Return (x, y) of the center of cell containing provided text 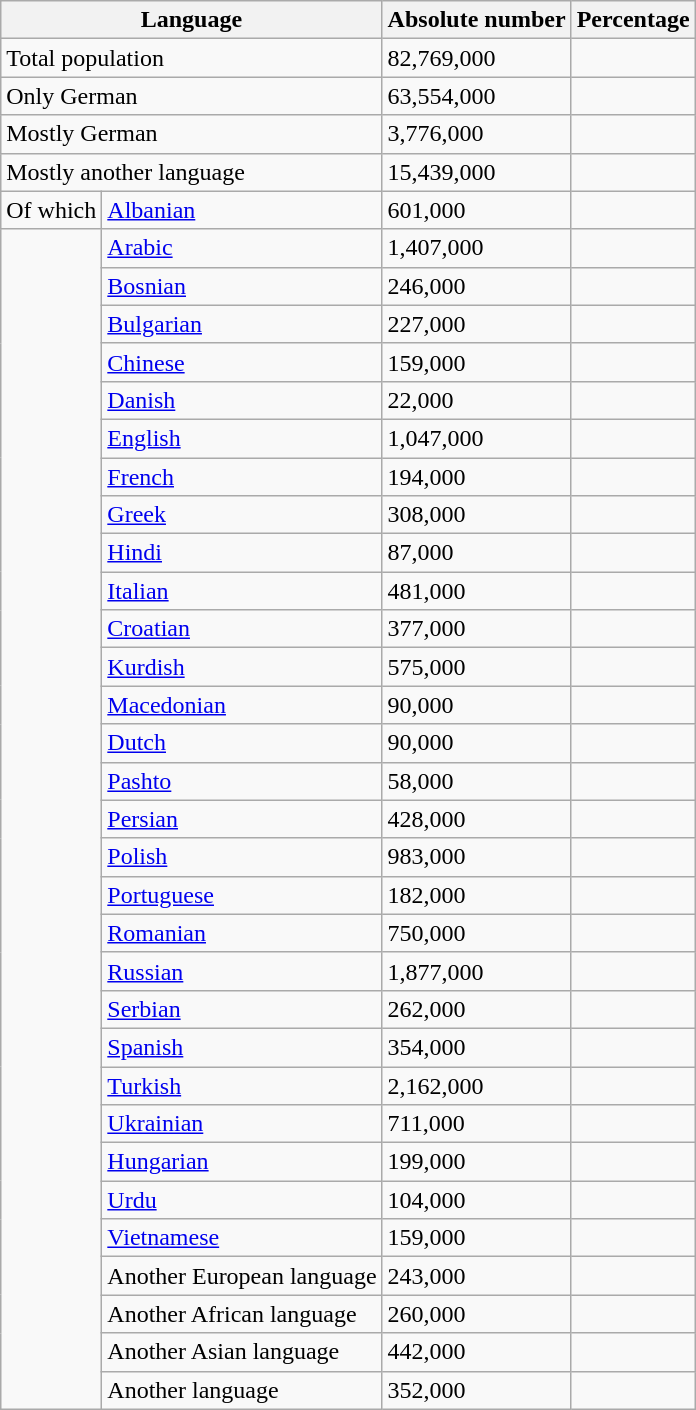
French (242, 477)
750,000 (476, 933)
Persian (242, 819)
Macedonian (242, 705)
2,162,000 (476, 1085)
Language (192, 20)
182,000 (476, 895)
354,000 (476, 1047)
243,000 (476, 1276)
15,439,000 (476, 172)
Ukrainian (242, 1124)
Another language (242, 1390)
Serbian (242, 1009)
Another Asian language (242, 1352)
Arabic (242, 248)
Absolute number (476, 20)
Mostly another language (192, 172)
1,407,000 (476, 248)
352,000 (476, 1390)
Greek (242, 515)
Romanian (242, 933)
58,000 (476, 781)
Urdu (242, 1200)
983,000 (476, 857)
63,554,000 (476, 96)
711,000 (476, 1124)
Of which (52, 210)
82,769,000 (476, 58)
3,776,000 (476, 134)
Danish (242, 400)
308,000 (476, 515)
260,000 (476, 1314)
87,000 (476, 553)
Only German (192, 96)
Bulgarian (242, 324)
22,000 (476, 400)
199,000 (476, 1162)
Pashto (242, 781)
Hindi (242, 553)
575,000 (476, 667)
1,047,000 (476, 438)
1,877,000 (476, 971)
262,000 (476, 1009)
Portuguese (242, 895)
Percentage (633, 20)
104,000 (476, 1200)
428,000 (476, 819)
Mostly German (192, 134)
601,000 (476, 210)
Russian (242, 971)
Bosnian (242, 286)
Italian (242, 591)
442,000 (476, 1352)
English (242, 438)
Dutch (242, 743)
Chinese (242, 362)
Another European language (242, 1276)
Croatian (242, 629)
246,000 (476, 286)
227,000 (476, 324)
377,000 (476, 629)
Another African language (242, 1314)
194,000 (476, 477)
Turkish (242, 1085)
Kurdish (242, 667)
Vietnamese (242, 1238)
Albanian (242, 210)
Spanish (242, 1047)
Polish (242, 857)
481,000 (476, 591)
Hungarian (242, 1162)
Total population (192, 58)
